For the text-containing cell, return its midpoint in [X, Y] coordinate format. 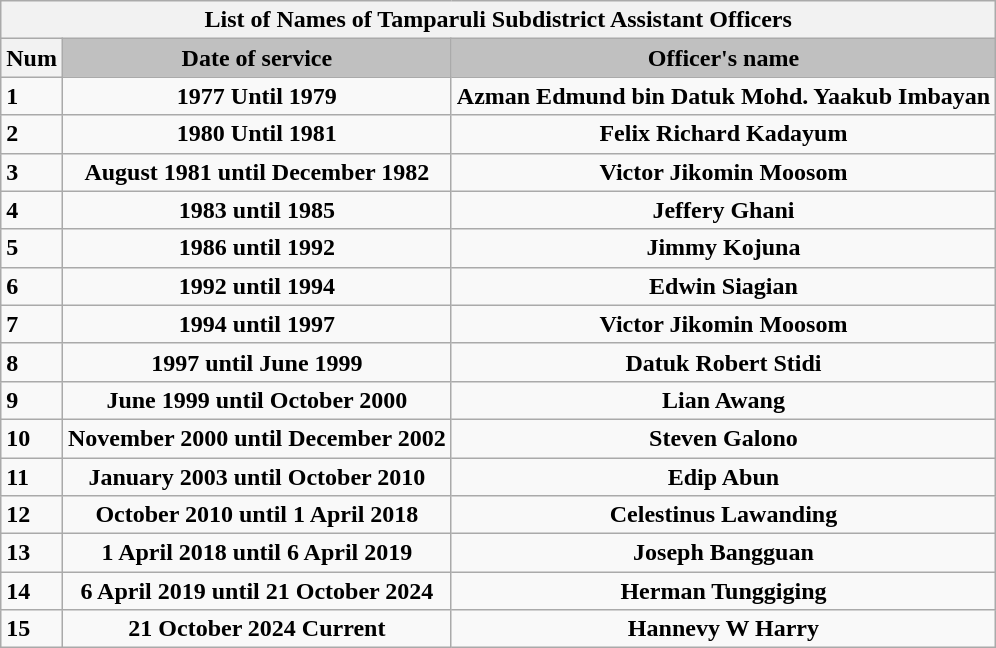
Herman Tunggiging [723, 591]
6 April 2019 until 21 October 2024 [256, 591]
2 [32, 134]
Officer's name [723, 58]
6 [32, 286]
9 [32, 400]
August 1981 until December 1982 [256, 172]
1983 until 1985 [256, 210]
8 [32, 362]
1994 until 1997 [256, 324]
12 [32, 515]
Joseph Bangguan [723, 553]
1997 until June 1999 [256, 362]
Lian Awang [723, 400]
7 [32, 324]
Datuk Robert Stidi [723, 362]
June 1999 until October 2000 [256, 400]
Jimmy Kojuna [723, 248]
Hannevy W Harry [723, 629]
October 2010 until 1 April 2018 [256, 515]
10 [32, 438]
5 [32, 248]
November 2000 until December 2002 [256, 438]
1 April 2018 until 6 April 2019 [256, 553]
Steven Galono [723, 438]
1992 until 1994 [256, 286]
15 [32, 629]
1 [32, 96]
Felix Richard Kadayum [723, 134]
21 October 2024 Current [256, 629]
1986 until 1992 [256, 248]
January 2003 until October 2010 [256, 477]
Edip Abun [723, 477]
Celestinus Lawanding [723, 515]
13 [32, 553]
11 [32, 477]
List of Names of Tamparuli Subdistrict Assistant Officers [498, 20]
1977 Until 1979 [256, 96]
Edwin Siagian [723, 286]
1980 Until 1981 [256, 134]
Num [32, 58]
14 [32, 591]
Jeffery Ghani [723, 210]
Azman Edmund bin Datuk Mohd. Yaakub Imbayan [723, 96]
3 [32, 172]
Date of service [256, 58]
4 [32, 210]
